Capture the cell that displays the provided text and extract its (X, Y) central coordinate. 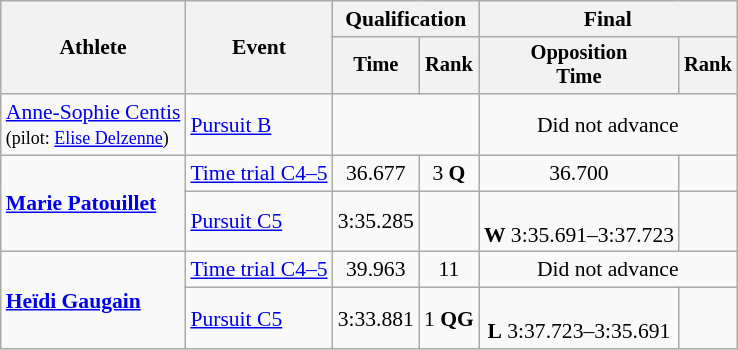
Final (608, 19)
L 3:37.723–3:35.691 (579, 318)
Marie Patouillet (94, 204)
3:33.881 (376, 318)
1 QG (449, 318)
Anne-Sophie Centis(pilot: Elise Delzenne) (94, 124)
Pursuit B (258, 124)
36.700 (579, 174)
W 3:35.691–3:37.723 (579, 222)
11 (449, 270)
Athlete (94, 48)
36.677 (376, 174)
Heïdi Gaugain (94, 300)
3:35.285 (376, 222)
3 Q (449, 174)
Event (258, 48)
Qualification (406, 19)
OppositionTime (579, 66)
39.963 (376, 270)
Time (376, 66)
